From the cell containing the given text, extract its center point as [x, y] coordinate. 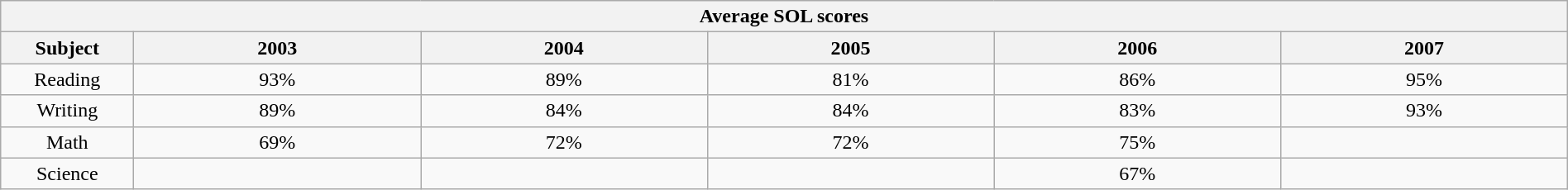
86% [1138, 79]
2003 [278, 48]
Math [68, 142]
75% [1138, 142]
Subject [68, 48]
Average SOL scores [784, 17]
2006 [1138, 48]
67% [1138, 173]
Science [68, 173]
95% [1424, 79]
69% [278, 142]
Reading [68, 79]
2007 [1424, 48]
2004 [564, 48]
2005 [850, 48]
Writing [68, 111]
83% [1138, 111]
81% [850, 79]
